Return (x, y) of the center of cell containing provided text 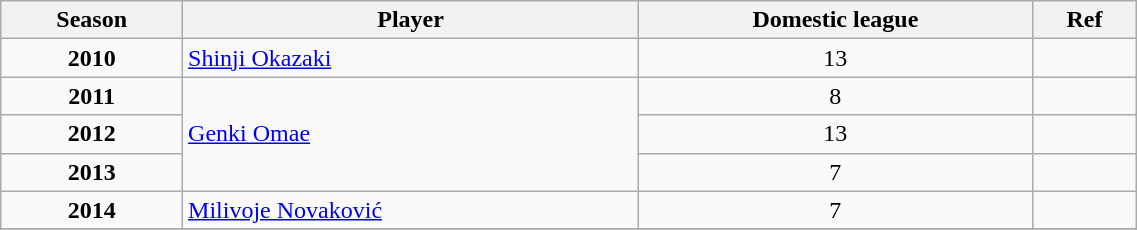
8 (836, 96)
2014 (92, 210)
Shinji Okazaki (411, 58)
Ref (1084, 20)
Milivoje Novaković (411, 210)
Player (411, 20)
2012 (92, 134)
2010 (92, 58)
Domestic league (836, 20)
2011 (92, 96)
Genki Omae (411, 134)
2013 (92, 172)
Season (92, 20)
